Locate the cell with the specified text and output its (x, y) center coordinate. 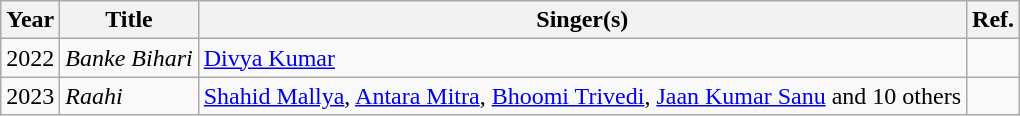
Ref. (994, 20)
2022 (30, 58)
Raahi (129, 96)
Title (129, 20)
Year (30, 20)
Divya Kumar (582, 58)
Singer(s) (582, 20)
Shahid Mallya, Antara Mitra, Bhoomi Trivedi, Jaan Kumar Sanu and 10 others (582, 96)
Banke Bihari (129, 58)
2023 (30, 96)
